Detect which cell encompasses the target text, then output its (X, Y) center coordinate. 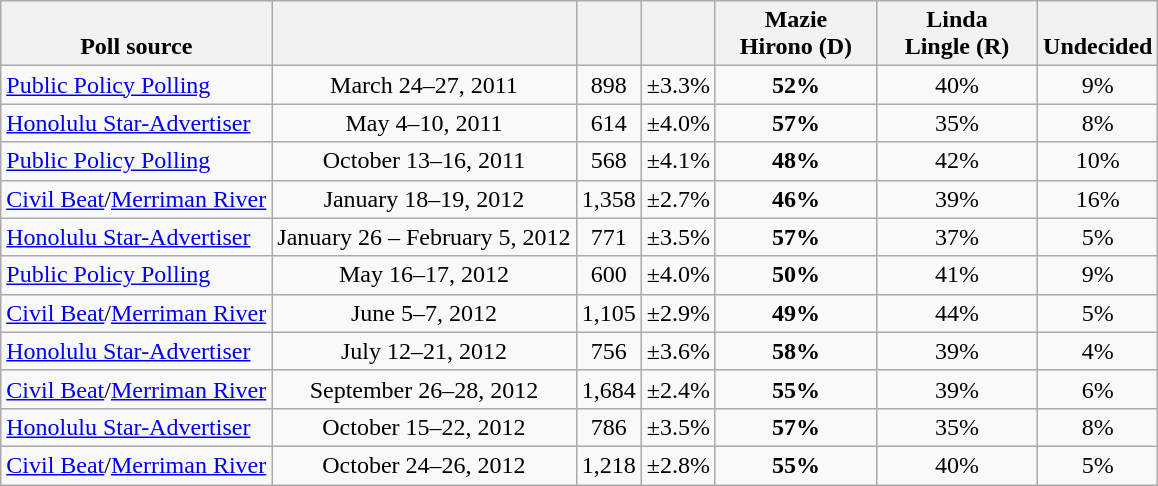
50% (796, 275)
October 15–22, 2012 (424, 427)
±2.8% (678, 465)
4% (1098, 351)
±3.6% (678, 351)
898 (608, 85)
614 (608, 123)
January 18–19, 2012 (424, 199)
October 13–16, 2011 (424, 161)
46% (796, 199)
±2.4% (678, 389)
42% (956, 161)
June 5–7, 2012 (424, 313)
1,358 (608, 199)
771 (608, 237)
±3.3% (678, 85)
600 (608, 275)
16% (1098, 199)
568 (608, 161)
1,684 (608, 389)
1,218 (608, 465)
±2.9% (678, 313)
September 26–28, 2012 (424, 389)
May 16–17, 2012 (424, 275)
41% (956, 275)
58% (796, 351)
786 (608, 427)
48% (796, 161)
±2.7% (678, 199)
49% (796, 313)
March 24–27, 2011 (424, 85)
6% (1098, 389)
July 12–21, 2012 (424, 351)
October 24–26, 2012 (424, 465)
MazieHirono (D) (796, 34)
756 (608, 351)
52% (796, 85)
1,105 (608, 313)
37% (956, 237)
Undecided (1098, 34)
Poll source (136, 34)
January 26 – February 5, 2012 (424, 237)
±4.1% (678, 161)
May 4–10, 2011 (424, 123)
LindaLingle (R) (956, 34)
10% (1098, 161)
44% (956, 313)
